Extract the (X, Y) coordinate from the center of the cell holding the provided text.  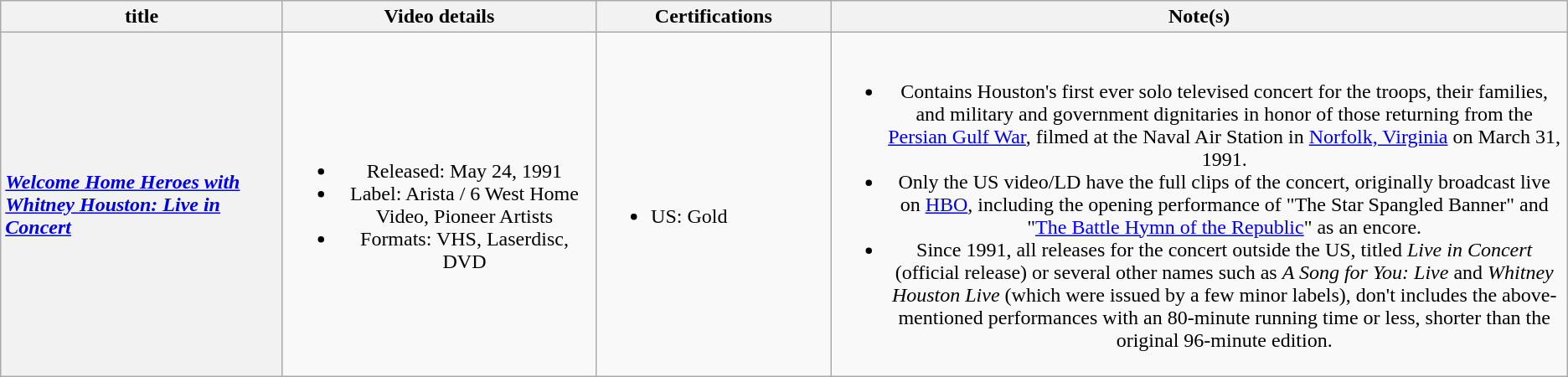
Released: May 24, 1991Label: Arista / 6 West Home Video, Pioneer ArtistsFormats: VHS, Laserdisc, DVD (439, 204)
Note(s) (1199, 17)
US: Gold (714, 204)
Certifications (714, 17)
Video details (439, 17)
title (142, 17)
Welcome Home Heroes with Whitney Houston: Live in Concert (142, 204)
